Return the [X, Y] coordinate for the center point of the cell that contains the specified text.  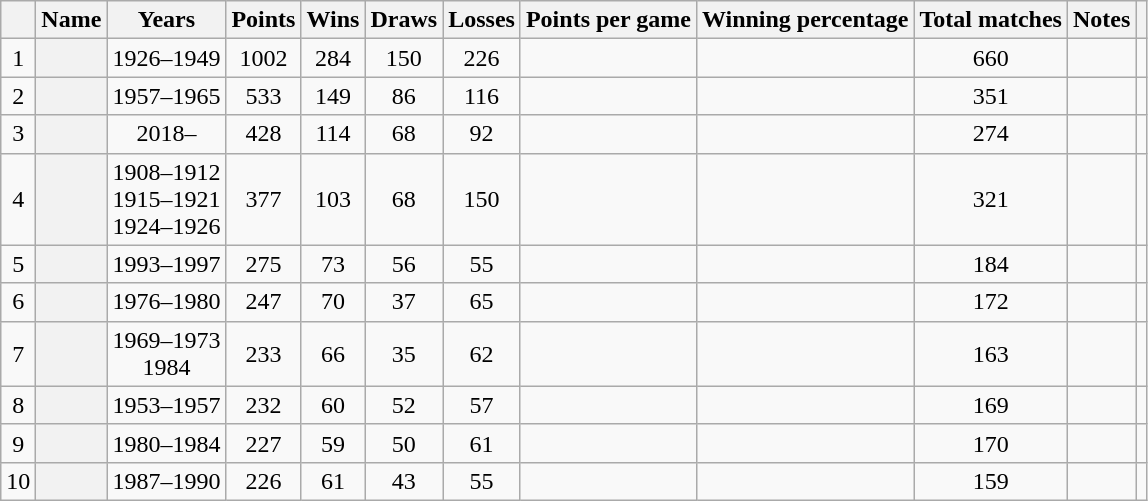
92 [482, 134]
50 [404, 443]
43 [404, 481]
4 [18, 199]
52 [404, 405]
5 [18, 264]
2 [18, 96]
233 [264, 354]
Notes [1101, 20]
114 [333, 134]
Losses [482, 20]
3 [18, 134]
1969–19731984 [166, 354]
Total matches [991, 20]
Winning percentage [805, 20]
274 [991, 134]
149 [333, 96]
184 [991, 264]
9 [18, 443]
172 [991, 302]
163 [991, 354]
35 [404, 354]
Points per game [608, 20]
284 [333, 58]
57 [482, 405]
533 [264, 96]
8 [18, 405]
428 [264, 134]
1987–1990 [166, 481]
73 [333, 264]
Wins [333, 20]
103 [333, 199]
6 [18, 302]
1908–19121915–19211924–1926 [166, 199]
1002 [264, 58]
1993–1997 [166, 264]
Years [166, 20]
1 [18, 58]
1953–1957 [166, 405]
62 [482, 354]
247 [264, 302]
10 [18, 481]
116 [482, 96]
86 [404, 96]
56 [404, 264]
60 [333, 405]
321 [991, 199]
275 [264, 264]
37 [404, 302]
660 [991, 58]
1976–1980 [166, 302]
Name [72, 20]
70 [333, 302]
Points [264, 20]
66 [333, 354]
159 [991, 481]
170 [991, 443]
65 [482, 302]
2018– [166, 134]
169 [991, 405]
377 [264, 199]
1980–1984 [166, 443]
1957–1965 [166, 96]
232 [264, 405]
1926–1949 [166, 58]
227 [264, 443]
7 [18, 354]
59 [333, 443]
351 [991, 96]
Draws [404, 20]
